For the text-containing cell, return its midpoint in [X, Y] coordinate format. 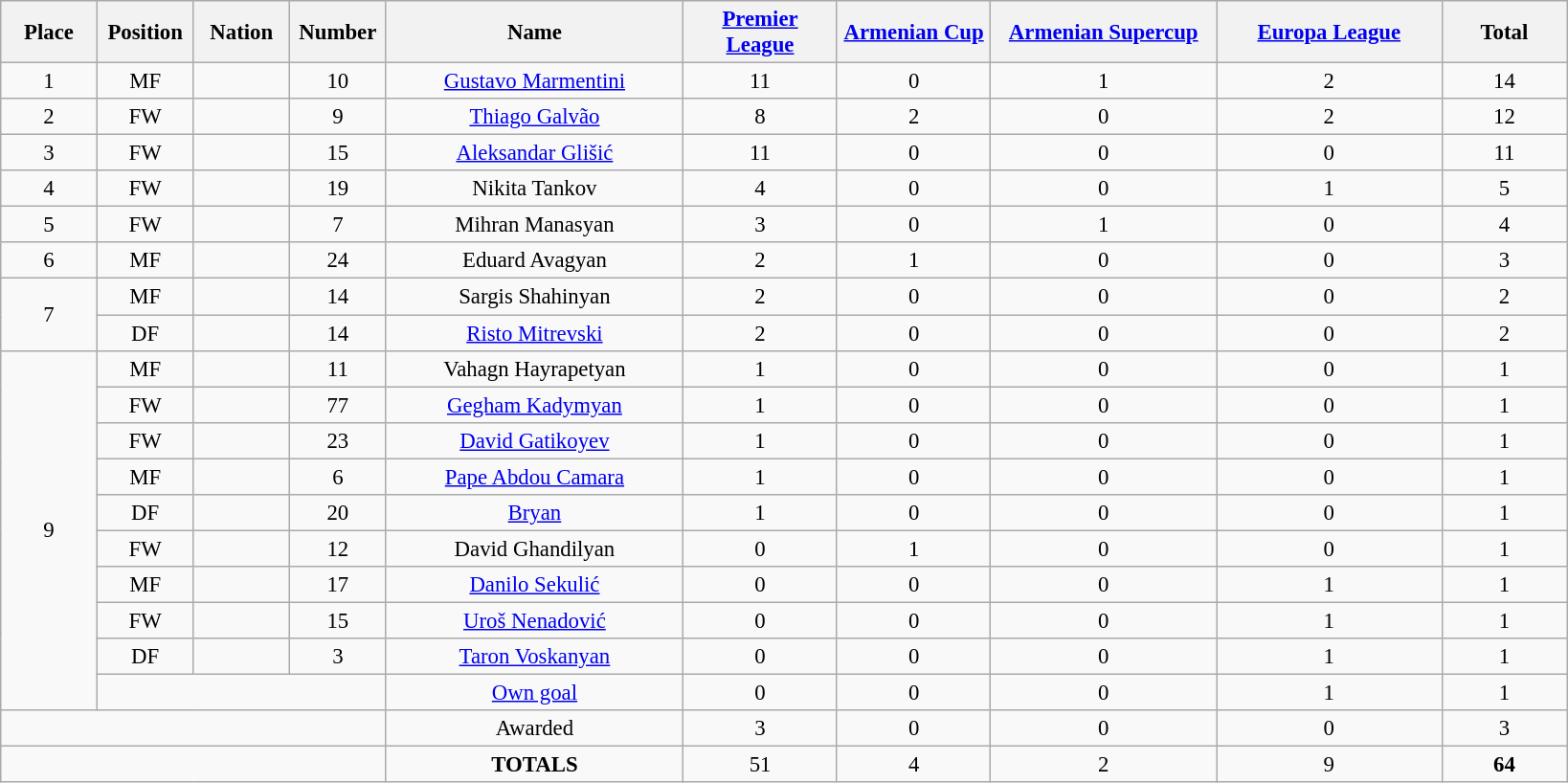
David Gatikoyev [534, 440]
Pape Abdou Camara [534, 477]
TOTALS [534, 765]
Vahagn Hayrapetyan [534, 369]
64 [1505, 765]
David Ghandilyan [534, 548]
19 [339, 189]
Taron Voskanyan [534, 657]
Own goal [534, 693]
10 [339, 81]
17 [339, 585]
Aleksandar Glišić [534, 153]
Bryan [534, 513]
Premier League [760, 33]
Gustavo Marmentini [534, 81]
Gegham Kadymyan [534, 405]
24 [339, 261]
8 [760, 117]
20 [339, 513]
Eduard Avagyan [534, 261]
23 [339, 440]
Armenian Supercup [1104, 33]
Position [146, 33]
Awarded [534, 728]
Armenian Cup [913, 33]
Nation [241, 33]
Nikita Tankov [534, 189]
Risto Mitrevski [534, 333]
Total [1505, 33]
Uroš Nenadović [534, 620]
Thiago Galvão [534, 117]
Danilo Sekulić [534, 585]
Number [339, 33]
Europa League [1329, 33]
Mihran Manasyan [534, 225]
51 [760, 765]
Place [50, 33]
Sargis Shahinyan [534, 297]
Name [534, 33]
77 [339, 405]
